Locate the cell with the specified text and output its [X, Y] center coordinate. 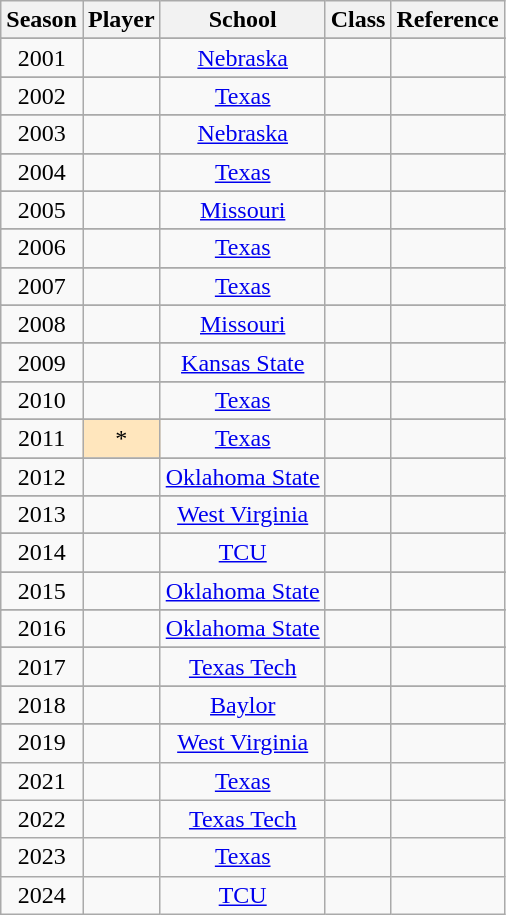
2007 [42, 286]
Player [121, 20]
2010 [42, 400]
2011 [42, 438]
2017 [42, 667]
2002 [42, 96]
2024 [42, 895]
2018 [42, 705]
Kansas State [242, 362]
2005 [42, 210]
2014 [42, 553]
2013 [42, 515]
Reference [448, 20]
2021 [42, 781]
2023 [42, 857]
2004 [42, 172]
2001 [42, 58]
2008 [42, 324]
2015 [42, 591]
Baylor [242, 705]
2019 [42, 743]
Season [42, 20]
Class [358, 20]
2012 [42, 477]
2016 [42, 629]
2009 [42, 362]
* [121, 438]
2003 [42, 134]
2022 [42, 819]
School [242, 20]
2006 [42, 248]
